Output the (x, y) coordinate of the center of the cell containing the given text.  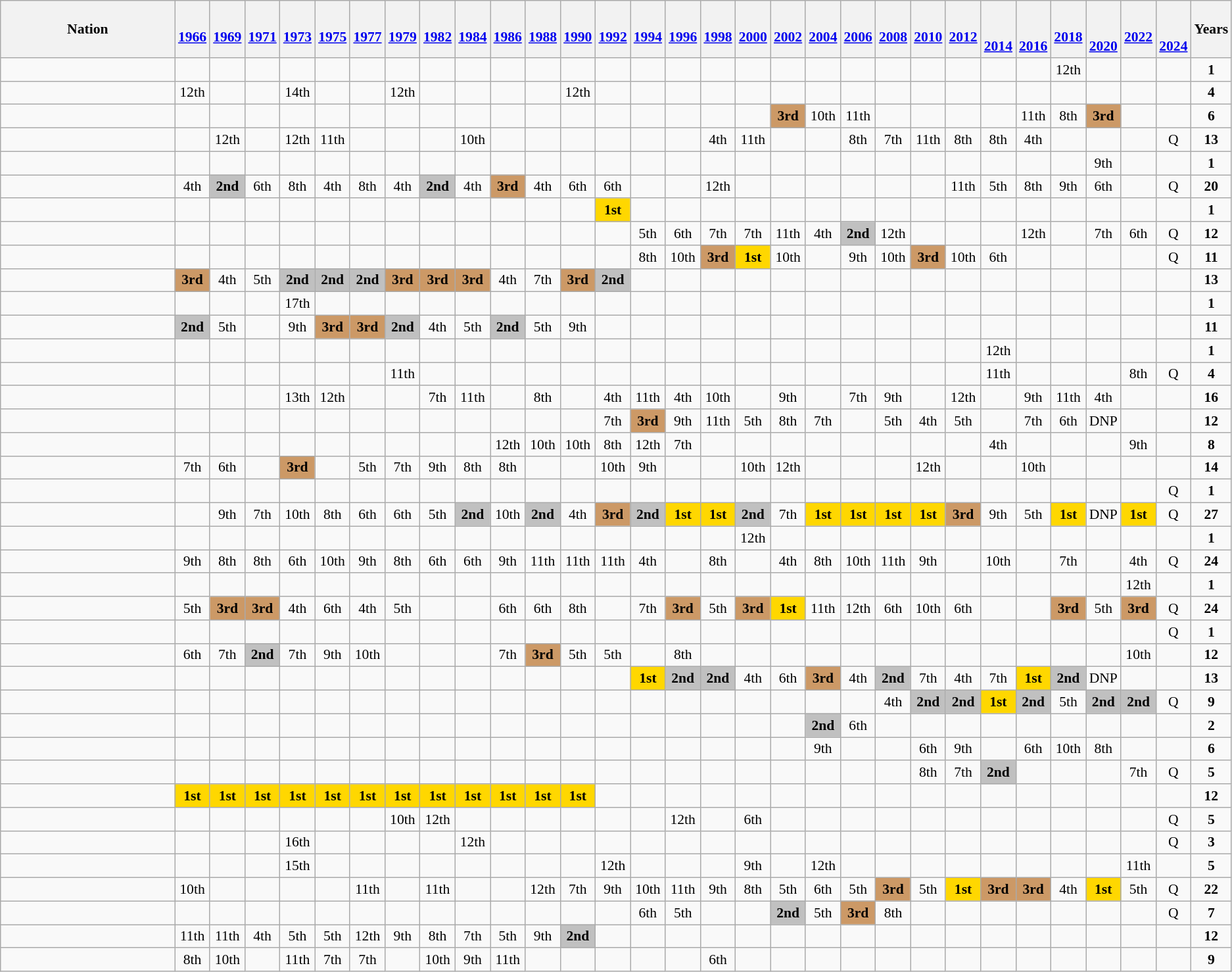
17th (297, 304)
2 (1212, 725)
1979 (402, 29)
1975 (333, 29)
2024 (1173, 29)
2018 (1068, 29)
3 (1212, 842)
2016 (1033, 29)
2010 (928, 29)
1990 (577, 29)
13th (297, 398)
14th (297, 93)
22 (1212, 890)
2002 (788, 29)
Years (1212, 29)
16 (1212, 398)
16th (297, 842)
14 (1212, 468)
1969 (227, 29)
20 (1212, 187)
1984 (472, 29)
1998 (718, 29)
2004 (823, 29)
1986 (508, 29)
1988 (543, 29)
1994 (648, 29)
2008 (893, 29)
2006 (859, 29)
8 (1212, 445)
Nation (88, 29)
1996 (682, 29)
1973 (297, 29)
7 (1212, 913)
1966 (192, 29)
1992 (613, 29)
1982 (438, 29)
2012 (962, 29)
2014 (998, 29)
27 (1212, 515)
15th (297, 866)
2022 (1139, 29)
1971 (262, 29)
2020 (1103, 29)
1977 (367, 29)
2000 (753, 29)
